Determine the [x, y] coordinate at the center of the cell enclosing the given text.  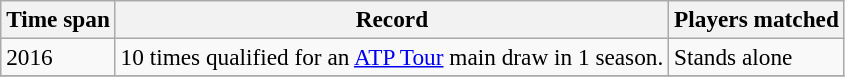
Time span [58, 19]
Stands alone [757, 57]
10 times qualified for an ATP Tour main draw in 1 season. [392, 57]
Players matched [757, 19]
2016 [58, 57]
Record [392, 19]
